Provide the [X, Y] coordinate of the cell's center where the given text is located.  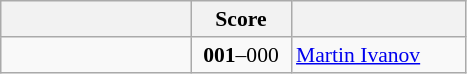
Score [241, 19]
001–000 [241, 55]
Martin Ivanov [378, 55]
